Scan for the cell matching the given text and deliver its (x, y) coordinate at center. 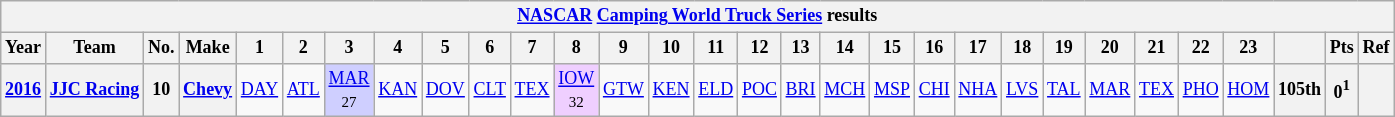
MCH (845, 90)
01 (1342, 90)
HOM (1248, 90)
20 (1110, 48)
8 (576, 48)
11 (716, 48)
NHA (978, 90)
Make (208, 48)
DOV (446, 90)
MAR (1110, 90)
14 (845, 48)
Team (94, 48)
16 (934, 48)
1 (259, 48)
GTW (624, 90)
Ref (1376, 48)
KAN (398, 90)
23 (1248, 48)
JJC Racing (94, 90)
18 (1022, 48)
ELD (716, 90)
IOW32 (576, 90)
22 (1200, 48)
5 (446, 48)
BRI (800, 90)
Chevy (208, 90)
6 (490, 48)
Year (24, 48)
4 (398, 48)
105th (1300, 90)
19 (1064, 48)
NASCAR Camping World Truck Series results (698, 16)
MSP (892, 90)
CHI (934, 90)
Pts (1342, 48)
17 (978, 48)
No. (162, 48)
ATL (303, 90)
15 (892, 48)
3 (349, 48)
DAY (259, 90)
KEN (671, 90)
2 (303, 48)
MAR27 (349, 90)
12 (760, 48)
7 (532, 48)
POC (760, 90)
TAL (1064, 90)
9 (624, 48)
CLT (490, 90)
LVS (1022, 90)
PHO (1200, 90)
2016 (24, 90)
13 (800, 48)
21 (1157, 48)
